Identify which cell holds the provided text, then report its [X, Y] central coordinate. 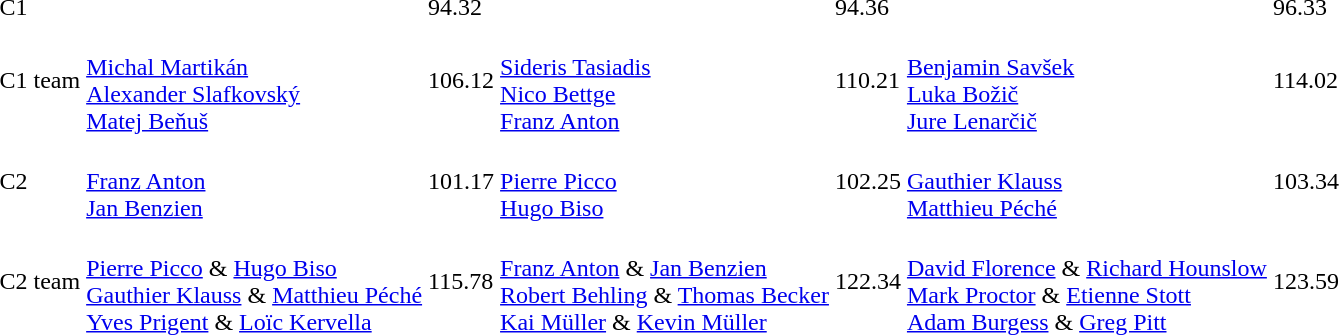
Michal MartikánAlexander SlafkovskýMatej Beňuš [254, 80]
Gauthier KlaussMatthieu Péché [1086, 181]
Sideris TasiadisNico BettgeFranz Anton [665, 80]
101.17 [462, 181]
Pierre PiccoHugo Biso [665, 181]
106.12 [462, 80]
Franz AntonJan Benzien [254, 181]
110.21 [868, 80]
102.25 [868, 181]
Benjamin SavšekLuka BožičJure Lenarčič [1086, 80]
